Output the (X, Y) coordinate of the center of the cell containing the given text.  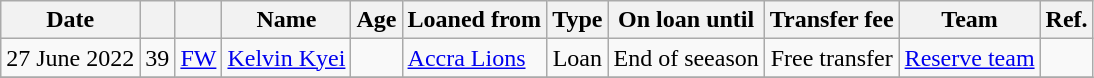
Age (376, 20)
End of seeason (686, 58)
Type (578, 20)
Ref. (1066, 20)
Loaned from (474, 20)
Reserve team (970, 58)
Name (286, 20)
39 (158, 58)
On loan until (686, 20)
Accra Lions (474, 58)
Transfer fee (832, 20)
Team (970, 20)
27 June 2022 (70, 58)
FW (198, 58)
Free transfer (832, 58)
Loan (578, 58)
Date (70, 20)
Kelvin Kyei (286, 58)
